Determine the (x, y) coordinate at the center of the cell enclosing the given text.  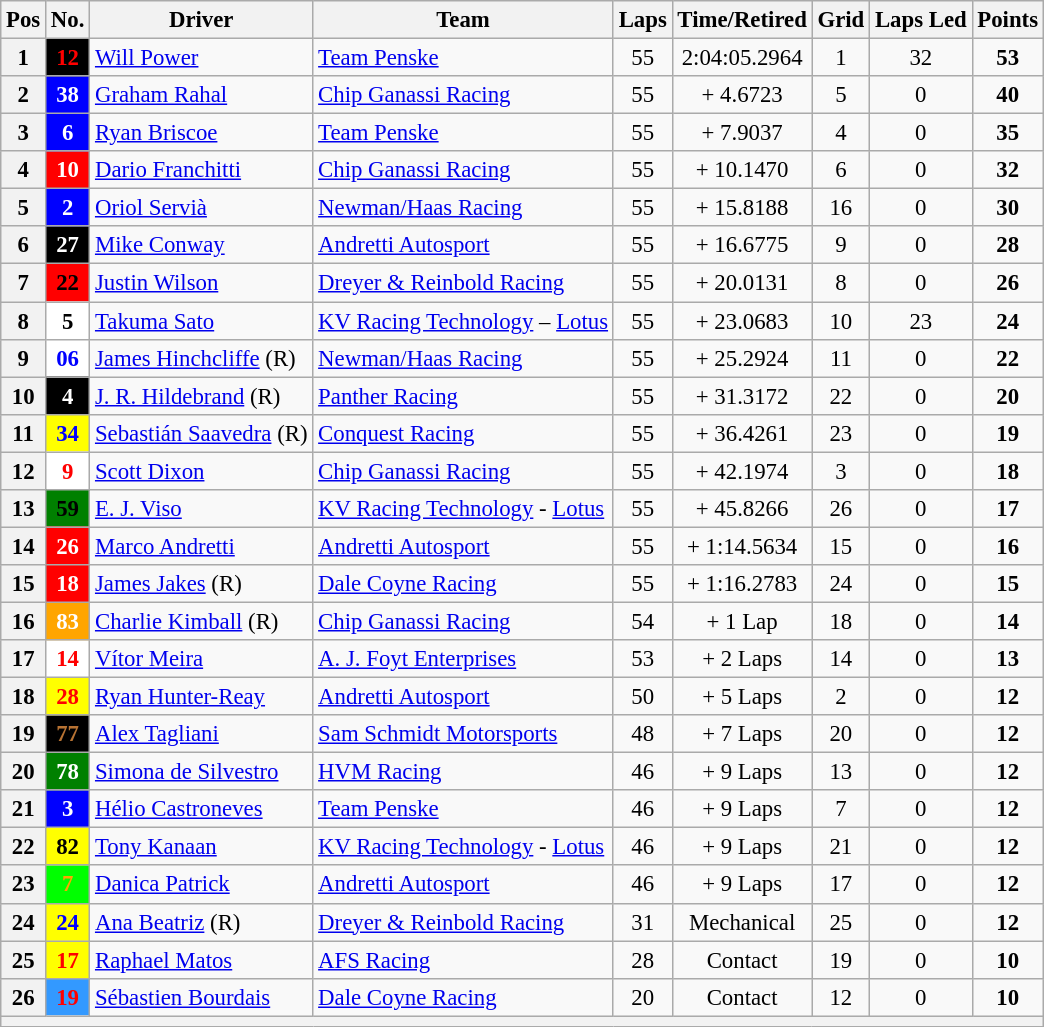
+ 5 Laps (742, 697)
+ 1:14.5634 (742, 546)
Sam Schmidt Motorsports (464, 734)
Time/Retired (742, 20)
Oriol Servià (202, 208)
Laps (642, 20)
Team (464, 20)
48 (642, 734)
Vítor Meira (202, 659)
38 (68, 95)
30 (1008, 208)
+ 45.8266 (742, 509)
James Hinchcliffe (R) (202, 358)
+ 42.1974 (742, 471)
Scott Dixon (202, 471)
+ 7 Laps (742, 734)
27 (68, 245)
E. J. Viso (202, 509)
+ 1 Lap (742, 621)
A. J. Foyt Enterprises (464, 659)
No. (68, 20)
+ 10.1470 (742, 170)
06 (68, 358)
Hélio Castroneves (202, 809)
54 (642, 621)
2:04:05.2964 (742, 58)
Conquest Racing (464, 433)
Raphael Matos (202, 960)
59 (68, 509)
Laps Led (921, 20)
J. R. Hildebrand (R) (202, 396)
Panther Racing (464, 396)
+ 7.9037 (742, 133)
Points (1008, 20)
Ryan Hunter-Reay (202, 697)
Marco Andretti (202, 546)
+ 31.3172 (742, 396)
Mechanical (742, 922)
James Jakes (R) (202, 584)
78 (68, 772)
+ 16.6775 (742, 245)
50 (642, 697)
Takuma Sato (202, 321)
+ 25.2924 (742, 358)
Sébastien Bourdais (202, 997)
+ 15.8188 (742, 208)
Dario Franchitti (202, 170)
Ana Beatriz (R) (202, 922)
77 (68, 734)
+ 1:16.2783 (742, 584)
KV Racing Technology – Lotus (464, 321)
Graham Rahal (202, 95)
83 (68, 621)
Will Power (202, 58)
Pos (24, 20)
+ 2 Laps (742, 659)
HVM Racing (464, 772)
31 (642, 922)
+ 36.4261 (742, 433)
34 (68, 433)
35 (1008, 133)
Sebastián Saavedra (R) (202, 433)
AFS Racing (464, 960)
Tony Kanaan (202, 847)
Alex Tagliani (202, 734)
+ 4.6723 (742, 95)
Ryan Briscoe (202, 133)
Charlie Kimball (R) (202, 621)
Mike Conway (202, 245)
+ 23.0683 (742, 321)
Justin Wilson (202, 283)
40 (1008, 95)
Driver (202, 20)
+ 20.0131 (742, 283)
Grid (840, 20)
Simona de Silvestro (202, 772)
82 (68, 847)
Danica Patrick (202, 885)
